Identify which cell holds the provided text, then report its [x, y] central coordinate. 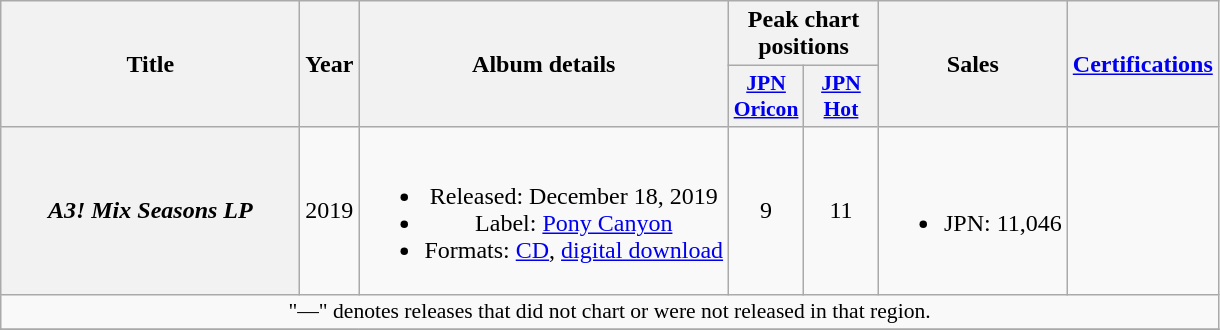
JPNOricon [766, 96]
Album details [544, 64]
JPN: 11,046 [972, 210]
JPNHot [842, 96]
2019 [330, 210]
Title [150, 64]
"—" denotes releases that did not chart or were not released in that region. [610, 312]
Released: December 18, 2019Label: Pony CanyonFormats: CD, digital download [544, 210]
Peak chart positions [804, 34]
11 [842, 210]
Sales [972, 64]
A3! Mix Seasons LP [150, 210]
Certifications [1142, 64]
Year [330, 64]
9 [766, 210]
